Determine the (x, y) coordinate at the center of the cell enclosing the given text.  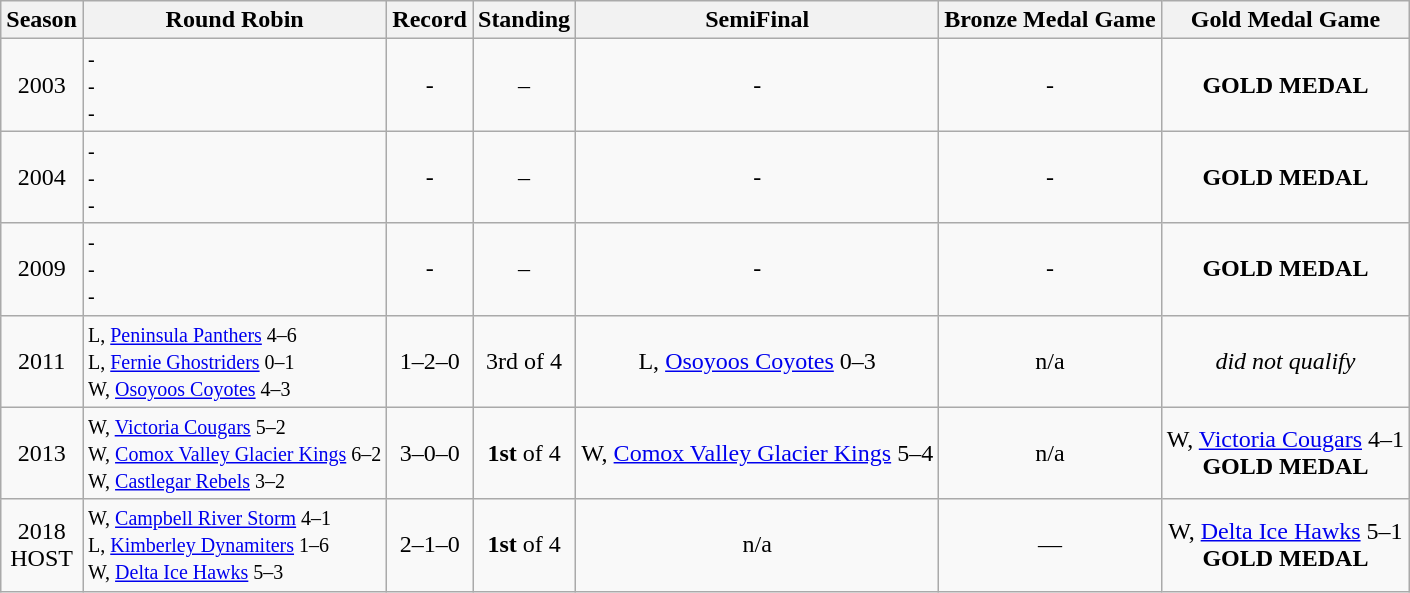
Gold Medal Game (1285, 20)
3–0–0 (430, 453)
Standing (524, 20)
Record (430, 20)
L, Osoyoos Coyotes 0–3 (758, 361)
2004 (42, 177)
2009 (42, 269)
1–2–0 (430, 361)
SemiFinal (758, 20)
Season (42, 20)
W, Comox Valley Glacier Kings 5–4 (758, 453)
W, Campbell River Storm 4–1L, Kimberley Dynamiters 1–6W, Delta Ice Hawks 5–3 (234, 545)
2018 HOST (42, 545)
did not qualify (1285, 361)
2–1–0 (430, 545)
2011 (42, 361)
3rd of 4 (524, 361)
L, Peninsula Panthers 4–6L, Fernie Ghostriders 0–1W, Osoyoos Coyotes 4–3 (234, 361)
W, Victoria Cougars 5–2W, Comox Valley Glacier Kings 6–2W, Castlegar Rebels 3–2 (234, 453)
W, Delta Ice Hawks 5–1GOLD MEDAL (1285, 545)
W, Victoria Cougars 4–1GOLD MEDAL (1285, 453)
— (1050, 545)
Round Robin (234, 20)
Bronze Medal Game (1050, 20)
2013 (42, 453)
2003 (42, 85)
